Extract the [x, y] coordinate from the center of the cell holding the provided text.  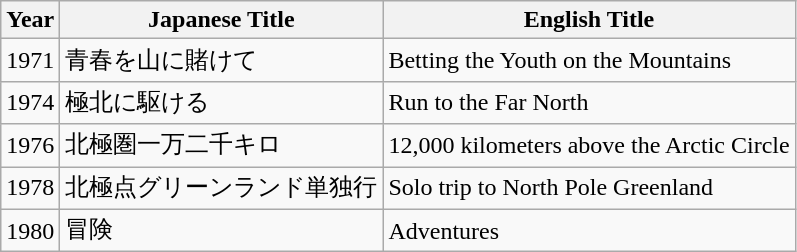
Betting the Youth on the Mountains [589, 60]
1976 [30, 146]
冒険 [222, 230]
極北に駆ける [222, 102]
青春を山に賭けて [222, 60]
Adventures [589, 230]
English Title [589, 20]
Japanese Title [222, 20]
Solo trip to North Pole Greenland [589, 188]
1980 [30, 230]
12,000 kilometers above the Arctic Circle [589, 146]
1978 [30, 188]
1974 [30, 102]
Year [30, 20]
1971 [30, 60]
北極圏一万二千キロ [222, 146]
Run to the Far North [589, 102]
北極点グリーンランド単独行 [222, 188]
